Output the [X, Y] coordinate of the center of the cell containing the given text.  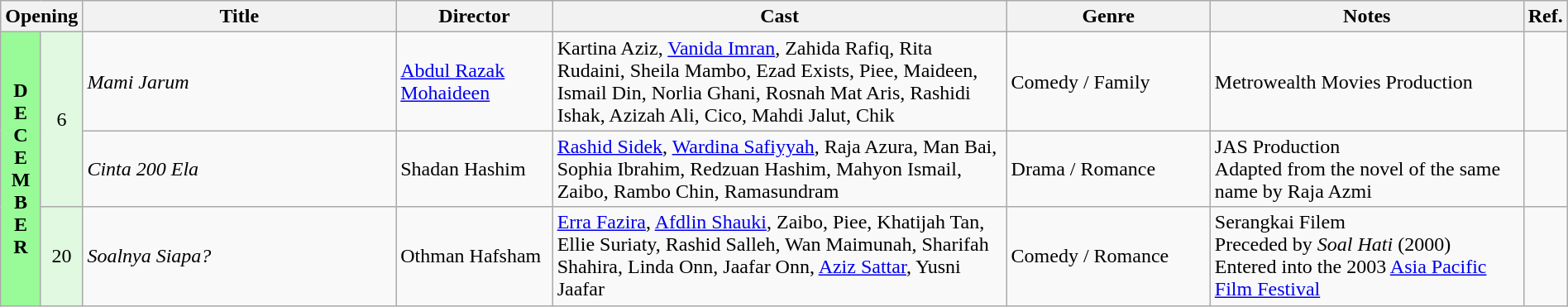
DECEMBER [22, 169]
Cast [779, 17]
Othman Hafsham [475, 257]
Metrowealth Movies Production [1366, 81]
JAS ProductionAdapted from the novel of the same name by Raja Azmi [1366, 169]
Serangkai FilemPreceded by Soal Hati (2000)Entered into the 2003 Asia Pacific Film Festival [1366, 257]
Drama / Romance [1108, 169]
6 [61, 119]
Notes [1366, 17]
Opening [41, 17]
Cinta 200 Ela [240, 169]
Mami Jarum [240, 81]
Abdul Razak Mohaideen [475, 81]
Shadan Hashim [475, 169]
Ref. [1545, 17]
Genre [1108, 17]
Director [475, 17]
Rashid Sidek, Wardina Safiyyah, Raja Azura, Man Bai, Sophia Ibrahim, Redzuan Hashim, Mahyon Ismail, Zaibo, Rambo Chin, Ramasundram [779, 169]
Comedy / Romance [1108, 257]
Comedy / Family [1108, 81]
Soalnya Siapa? [240, 257]
Title [240, 17]
20 [61, 257]
